Provide the (X, Y) coordinate of the cell's center where the given text is located.  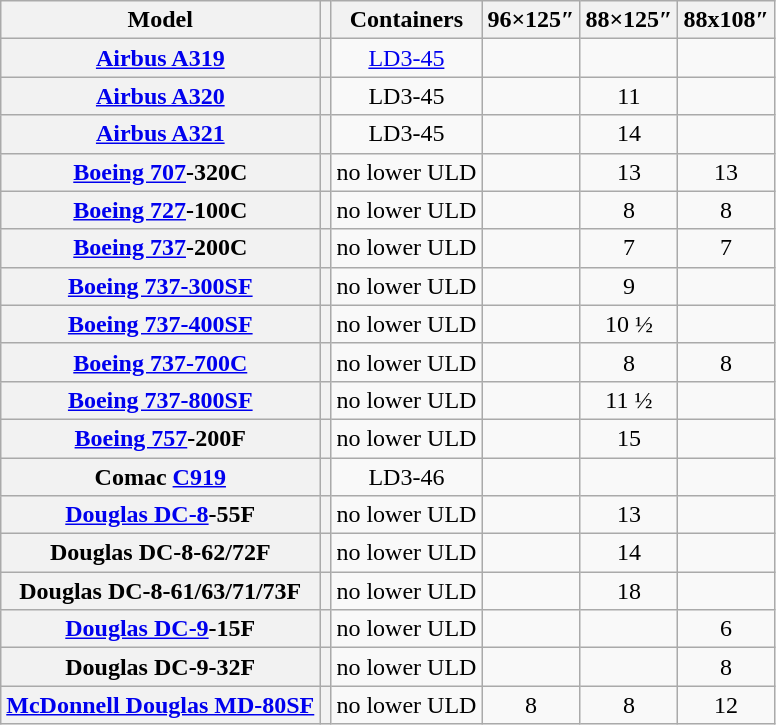
10 ½ (629, 324)
6 (726, 629)
88×125″ (629, 20)
12 (726, 705)
11 ½ (629, 400)
Douglas DC-8-55F (160, 515)
Douglas DC-9-32F (160, 667)
Boeing 727-100C (160, 210)
Douglas DC-8-61/63/71/73F (160, 591)
11 (629, 96)
Boeing 737-800SF (160, 400)
Boeing 737-200C (160, 248)
Model (160, 20)
9 (629, 286)
18 (629, 591)
Douglas DC-8-62/72F (160, 553)
Boeing 737-400SF (160, 324)
Boeing 707-320C (160, 172)
LD3-46 (406, 477)
15 (629, 438)
Containers (406, 20)
Comac C919 (160, 477)
Douglas DC-9-15F (160, 629)
Airbus A319 (160, 58)
Boeing 737-700C (160, 362)
Airbus A320 (160, 96)
Airbus A321 (160, 134)
McDonnell Douglas MD-80SF (160, 705)
Boeing 757-200F (160, 438)
Boeing 737-300SF (160, 286)
88x108″ (726, 20)
96×125″ (531, 20)
